Pinpoint the cell where the given text exists, returning its (X, Y) midpoint coordinate. 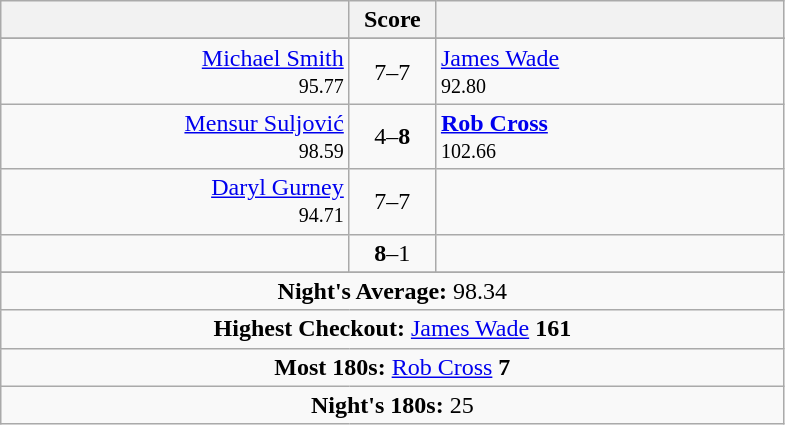
Michael Smith 95.77 (176, 72)
Night's 180s: 25 (392, 405)
James Wade 92.80 (610, 72)
Rob Cross 102.66 (610, 136)
Most 180s: Rob Cross 7 (392, 367)
Mensur Suljović 98.59 (176, 136)
4–8 (392, 136)
Night's Average: 98.34 (392, 291)
Score (392, 20)
8–1 (392, 253)
Daryl Gurney 94.71 (176, 202)
Highest Checkout: James Wade 161 (392, 329)
